Return the (x, y) coordinate for the center point of the cell that contains the specified text.  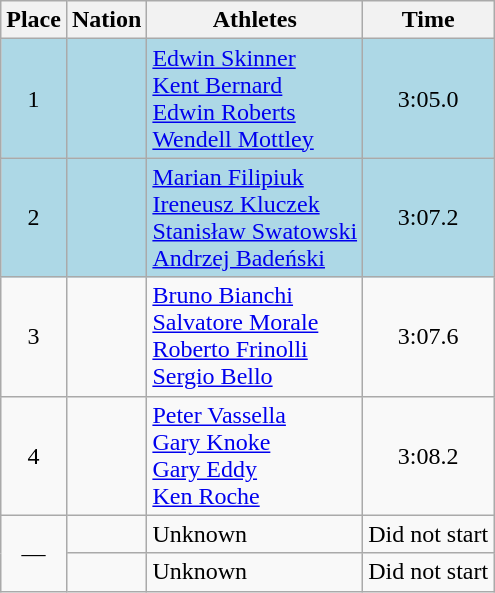
Nation (106, 20)
— (34, 553)
Edwin Skinner Kent Bernard Edwin Roberts Wendell Mottley (255, 98)
3:08.2 (428, 456)
3:05.0 (428, 98)
3 (34, 336)
Bruno Bianchi Salvatore Morale Roberto Frinolli Sergio Bello (255, 336)
Athletes (255, 20)
3:07.6 (428, 336)
Time (428, 20)
4 (34, 456)
3:07.2 (428, 218)
Place (34, 20)
2 (34, 218)
1 (34, 98)
Marian Filipiuk Ireneusz Kluczek Stanisław Swatowski Andrzej Badeński (255, 218)
Peter Vassella Gary Knoke Gary Eddy Ken Roche (255, 456)
